Determine the (X, Y) coordinate at the center of the cell enclosing the given text.  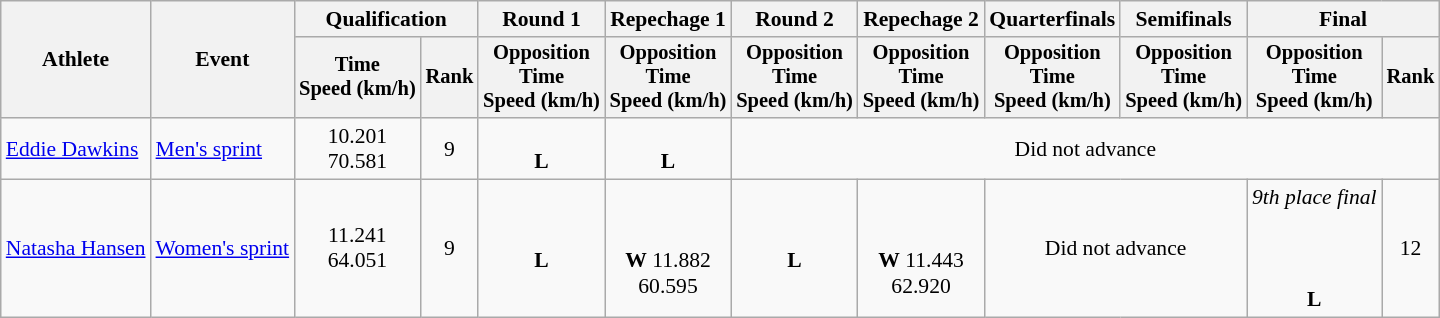
Repechage 1 (668, 19)
Quarterfinals (1052, 19)
12 (1411, 249)
Event (223, 60)
Repechage 2 (922, 19)
Eddie Dawkins (76, 148)
Round 2 (794, 19)
10.20170.581 (358, 148)
Qualification (386, 19)
9th place finalL (1314, 249)
11.24164.051 (358, 249)
Final (1343, 19)
Men's sprint (223, 148)
Semifinals (1184, 19)
Women's sprint (223, 249)
Round 1 (542, 19)
W 11.88260.595 (668, 249)
Natasha Hansen (76, 249)
W 11.44362.920 (922, 249)
TimeSpeed (km/h) (358, 78)
Athlete (76, 60)
